Output the (X, Y) coordinate of the center of the cell containing the given text.  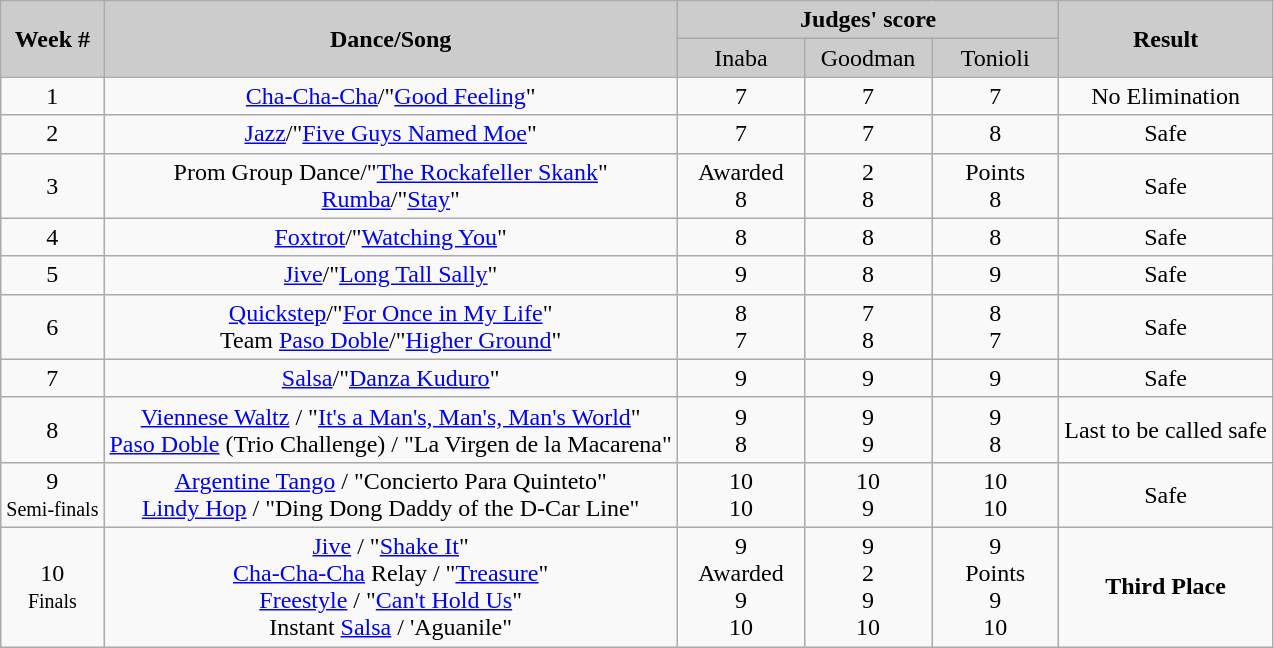
Quickstep/"For Once in My Life"Team Paso Doble/"Higher Ground" (390, 326)
Inaba (740, 58)
Judges' score (868, 20)
5 (52, 275)
4 (52, 237)
9Semi-finals (52, 494)
9Awarded910 (740, 586)
Points8 (996, 186)
Third Place (1166, 586)
92910 (868, 586)
Awarded8 (740, 186)
10 9 (868, 494)
10Finals (52, 586)
Jive / "Shake It"Cha-Cha-Cha Relay / "Treasure" Freestyle / "Can't Hold Us" Instant Salsa / 'Aguanile" (390, 586)
Week # (52, 39)
2 (52, 134)
Salsa/"Danza Kuduro" (390, 378)
28 (868, 186)
Jive/"Long Tall Sally" (390, 275)
Argentine Tango / "Concierto Para Quinteto" Lindy Hop / "Ding Dong Daddy of the D-Car Line" (390, 494)
1 (52, 96)
Foxtrot/"Watching You" (390, 237)
Prom Group Dance/"The Rockafeller Skank"Rumba/"Stay" (390, 186)
Cha-Cha-Cha/"Good Feeling" (390, 96)
Jazz/"Five Guys Named Moe" (390, 134)
Goodman (868, 58)
Tonioli (996, 58)
9Points910 (996, 586)
No Elimination (1166, 96)
9 9 (868, 430)
78 (868, 326)
Result (1166, 39)
Dance/Song (390, 39)
6 (52, 326)
Last to be called safe (1166, 430)
3 (52, 186)
Viennese Waltz / "It's a Man's, Man's, Man's World" Paso Doble (Trio Challenge) / "La Virgen de la Macarena" (390, 430)
